Pinpoint the cell where the given text exists, returning its [x, y] midpoint coordinate. 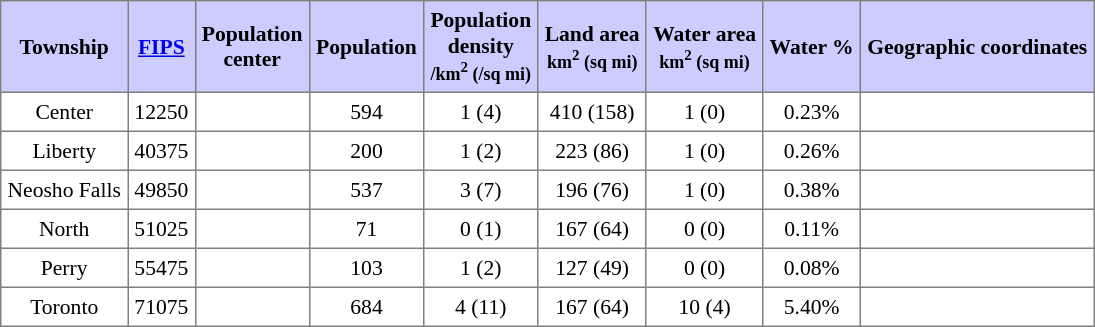
3 (7) [481, 190]
Population [366, 47]
223 (86) [592, 150]
537 [366, 190]
410 (158) [592, 112]
0.23% [812, 112]
1 (4) [481, 112]
40375 [162, 150]
12250 [162, 112]
Toronto [64, 306]
0 (1) [481, 228]
North [64, 228]
0.11% [812, 228]
684 [366, 306]
200 [366, 150]
Township [64, 47]
49850 [162, 190]
Liberty [64, 150]
196 (76) [592, 190]
71 [366, 228]
Center [64, 112]
FIPS [162, 47]
10 (4) [704, 306]
Geographic coordinates [977, 47]
Perry [64, 268]
71075 [162, 306]
Water areakm2 (sq mi) [704, 47]
Neosho Falls [64, 190]
0.38% [812, 190]
4 (11) [481, 306]
594 [366, 112]
Water % [812, 47]
5.40% [812, 306]
0.26% [812, 150]
55475 [162, 268]
Populationdensity/km2 (/sq mi) [481, 47]
51025 [162, 228]
127 (49) [592, 268]
103 [366, 268]
Land areakm2 (sq mi) [592, 47]
Populationcenter [252, 47]
0.08% [812, 268]
